Pinpoint the cell where the given text exists, returning its [x, y] midpoint coordinate. 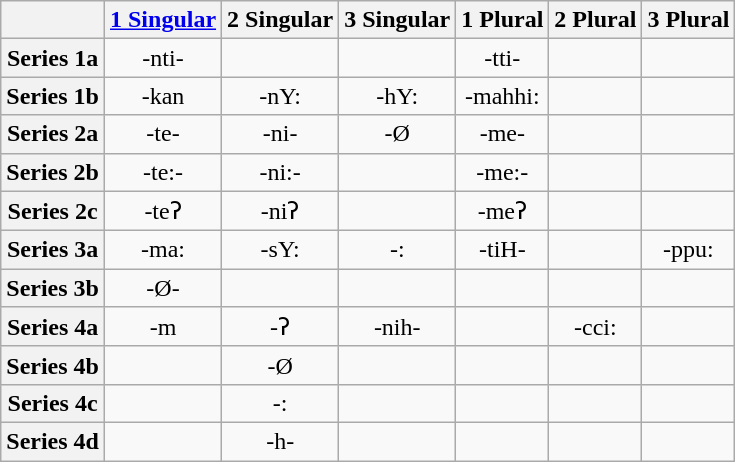
-ppu: [688, 250]
Series 2b [53, 172]
-meʔ [502, 211]
Series 1b [53, 96]
-ʔ [280, 327]
-ni- [280, 134]
-me- [502, 134]
-cci: [596, 327]
-me:- [502, 172]
Series 1a [53, 58]
Series 3b [53, 288]
-tiH- [502, 250]
Series 4c [53, 403]
3 Singular [398, 20]
-ni:- [280, 172]
-te:- [162, 172]
-nY: [280, 96]
-te- [162, 134]
Series 2a [53, 134]
Series 2c [53, 211]
2 Singular [280, 20]
2 Plural [596, 20]
-h- [280, 441]
-m [162, 327]
1 Singular [162, 20]
-ma: [162, 250]
1 Plural [502, 20]
-teʔ [162, 211]
-nih- [398, 327]
Series 3a [53, 250]
-tti- [502, 58]
Series 4d [53, 441]
-Ø- [162, 288]
-hY: [398, 96]
Series 4b [53, 365]
-mahhi: [502, 96]
-nti- [162, 58]
-niʔ [280, 211]
Series 4a [53, 327]
-kan [162, 96]
-sY: [280, 250]
3 Plural [688, 20]
